Determine the (X, Y) coordinate at the center of the cell enclosing the given text.  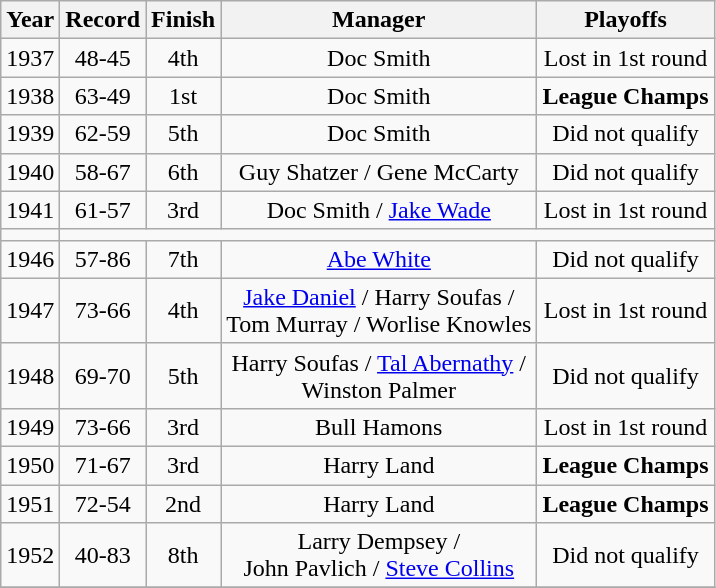
Finish (184, 20)
Harry Soufas / Tal Abernathy / Winston Palmer (379, 376)
1950 (30, 465)
Abe White (379, 259)
48-45 (103, 58)
Playoffs (626, 20)
1947 (30, 310)
71-67 (103, 465)
8th (184, 556)
62-59 (103, 134)
61-57 (103, 210)
58-67 (103, 172)
1941 (30, 210)
Doc Smith / Jake Wade (379, 210)
Manager (379, 20)
1951 (30, 503)
1952 (30, 556)
1946 (30, 259)
Record (103, 20)
57-86 (103, 259)
7th (184, 259)
6th (184, 172)
Larry Dempsey /John Pavlich / Steve Collins (379, 556)
1940 (30, 172)
Bull Hamons (379, 427)
2nd (184, 503)
63-49 (103, 96)
72-54 (103, 503)
Guy Shatzer / Gene McCarty (379, 172)
1948 (30, 376)
40-83 (103, 556)
1937 (30, 58)
1949 (30, 427)
Year (30, 20)
1938 (30, 96)
1st (184, 96)
1939 (30, 134)
Jake Daniel / Harry Soufas / Tom Murray / Worlise Knowles (379, 310)
69-70 (103, 376)
